From the cell containing the given text, extract its center point as (x, y) coordinate. 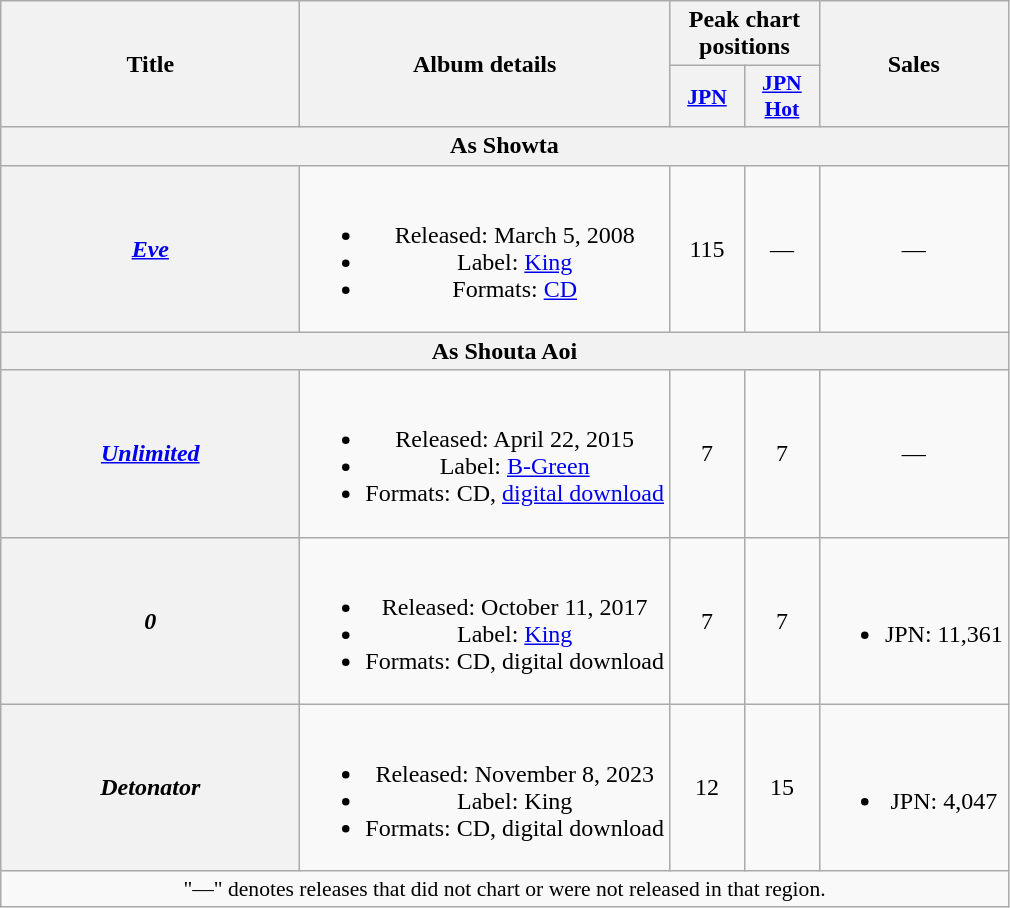
Peak chart positions (745, 34)
Unlimited (150, 454)
Sales (914, 64)
Album details (485, 64)
JPN: 4,047 (914, 788)
Released: April 22, 2015Label: B-GreenFormats: CD, digital download (485, 454)
Eve (150, 248)
JPN: 11,361 (914, 620)
JPN (708, 96)
Released: October 11, 2017Label: KingFormats: CD, digital download (485, 620)
115 (708, 248)
As Showta (504, 146)
JPNHot (782, 96)
12 (708, 788)
As Shouta Aoi (504, 351)
0 (150, 620)
Detonator (150, 788)
Released: March 5, 2008Label: KingFormats: CD (485, 248)
"—" denotes releases that did not chart or were not released in that region. (504, 889)
15 (782, 788)
Title (150, 64)
Released: November 8, 2023Label: KingFormats: CD, digital download (485, 788)
